Return the [x, y] coordinate for the center point of the cell that contains the specified text.  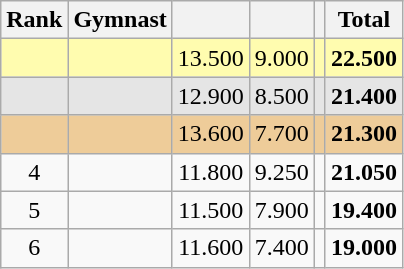
Gymnast [120, 20]
11.600 [210, 248]
11.800 [210, 172]
7.700 [282, 134]
4 [34, 172]
5 [34, 210]
22.500 [364, 58]
9.000 [282, 58]
12.900 [210, 96]
13.500 [210, 58]
21.050 [364, 172]
13.600 [210, 134]
8.500 [282, 96]
Total [364, 20]
21.300 [364, 134]
7.900 [282, 210]
Rank [34, 20]
11.500 [210, 210]
19.000 [364, 248]
19.400 [364, 210]
21.400 [364, 96]
6 [34, 248]
7.400 [282, 248]
9.250 [282, 172]
